From the cell containing the given text, extract its center point as (X, Y) coordinate. 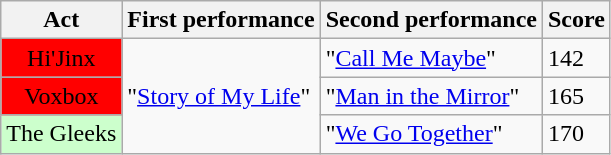
170 (576, 134)
"Call Me Maybe" (431, 58)
165 (576, 96)
Voxbox (62, 96)
"We Go Together" (431, 134)
First performance (221, 20)
Act (62, 20)
Second performance (431, 20)
The Gleeks (62, 134)
"Story of My Life" (221, 96)
"Man in the Mirror" (431, 96)
142 (576, 58)
Score (576, 20)
Hi'Jinx (62, 58)
